Extract the (X, Y) coordinate from the center of the cell holding the provided text.  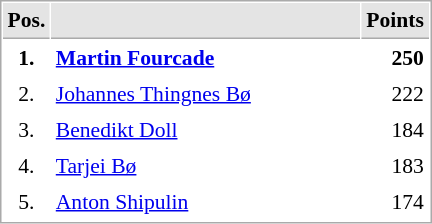
250 (396, 57)
184 (396, 129)
5. (26, 201)
4. (26, 165)
Tarjei Bø (206, 165)
3. (26, 129)
222 (396, 93)
Points (396, 21)
174 (396, 201)
1. (26, 57)
Martin Fourcade (206, 57)
183 (396, 165)
Johannes Thingnes Bø (206, 93)
Benedikt Doll (206, 129)
Anton Shipulin (206, 201)
Pos. (26, 21)
2. (26, 93)
